Detect which cell encompasses the target text, then output its [X, Y] center coordinate. 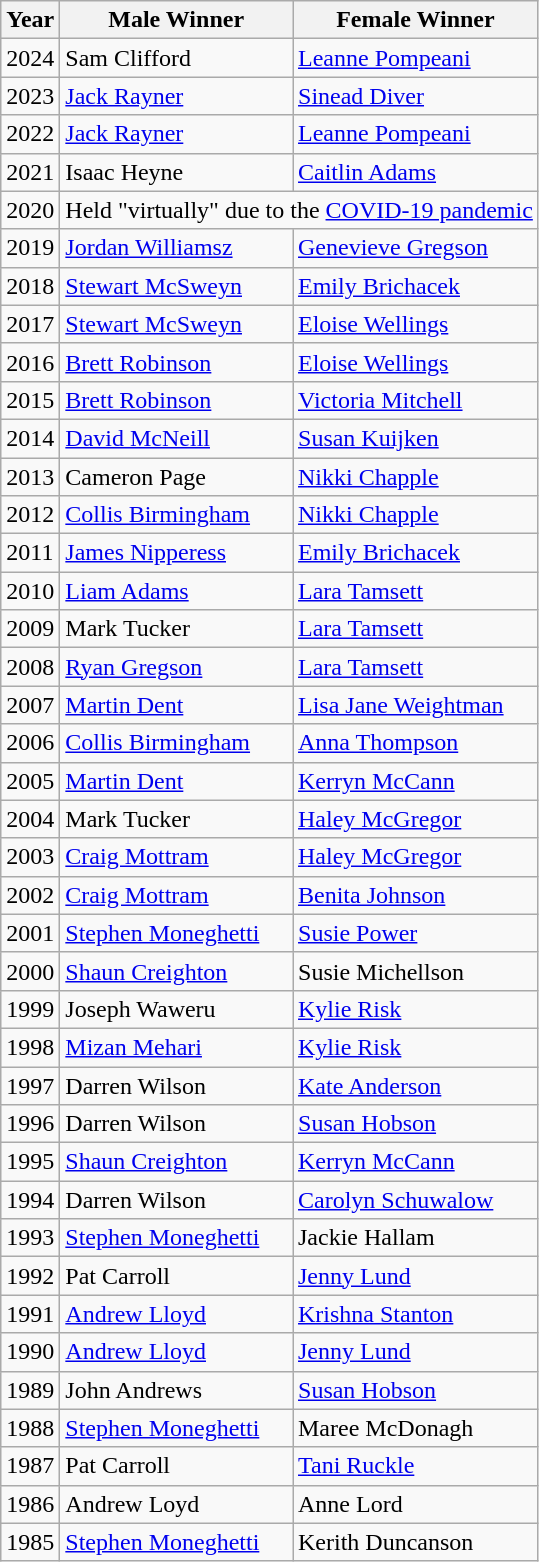
Caitlin Adams [415, 172]
2009 [30, 629]
2010 [30, 591]
John Andrews [176, 1390]
Jackie Hallam [415, 1238]
Genevieve Gregson [415, 248]
2000 [30, 971]
Maree McDonagh [415, 1428]
2008 [30, 667]
Female Winner [415, 20]
Anna Thompson [415, 743]
2003 [30, 857]
1997 [30, 1085]
Cameron Page [176, 477]
Held "virtually" due to the COVID-19 pandemic [300, 210]
1988 [30, 1428]
2020 [30, 210]
1992 [30, 1276]
1999 [30, 1009]
2018 [30, 286]
2022 [30, 134]
Male Winner [176, 20]
2012 [30, 515]
Victoria Mitchell [415, 400]
2013 [30, 477]
1996 [30, 1124]
2006 [30, 743]
2014 [30, 438]
Andrew Loyd [176, 1504]
2019 [30, 248]
Jordan Williamsz [176, 248]
James Nipperess [176, 553]
Benita Johnson [415, 895]
Isaac Heyne [176, 172]
Sam Clifford [176, 58]
Kerith Duncanson [415, 1542]
2011 [30, 553]
Carolyn Schuwalow [415, 1200]
2001 [30, 933]
Susie Power [415, 933]
Sinead Diver [415, 96]
2002 [30, 895]
2024 [30, 58]
2004 [30, 819]
2023 [30, 96]
2016 [30, 362]
Mizan Mehari [176, 1047]
2021 [30, 172]
1985 [30, 1542]
Joseph Waweru [176, 1009]
2005 [30, 781]
Susan Kuijken [415, 438]
1998 [30, 1047]
2015 [30, 400]
Krishna Stanton [415, 1314]
1987 [30, 1466]
Ryan Gregson [176, 667]
Kate Anderson [415, 1085]
Susie Michellson [415, 971]
2017 [30, 324]
David McNeill [176, 438]
1989 [30, 1390]
Liam Adams [176, 591]
Anne Lord [415, 1504]
1990 [30, 1352]
1994 [30, 1200]
Lisa Jane Weightman [415, 705]
1995 [30, 1162]
1991 [30, 1314]
1986 [30, 1504]
Tani Ruckle [415, 1466]
Year [30, 20]
1993 [30, 1238]
2007 [30, 705]
